Extract the [x, y] coordinate from the center of the cell holding the provided text.  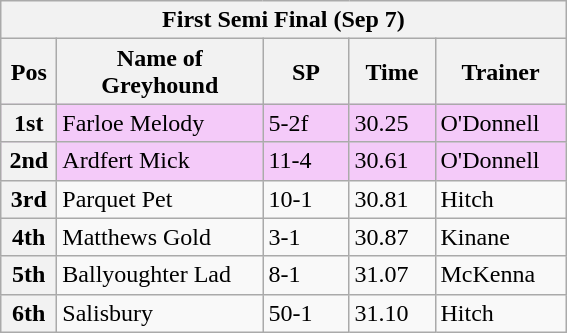
5th [29, 275]
6th [29, 313]
50-1 [306, 313]
31.10 [392, 313]
30.61 [392, 161]
10-1 [306, 199]
First Semi Final (Sep 7) [284, 20]
Ballyoughter Lad [160, 275]
30.81 [392, 199]
Trainer [500, 72]
3rd [29, 199]
Ardfert Mick [160, 161]
3-1 [306, 237]
4th [29, 237]
8-1 [306, 275]
McKenna [500, 275]
SP [306, 72]
1st [29, 123]
Parquet Pet [160, 199]
Pos [29, 72]
Salisbury [160, 313]
5-2f [306, 123]
Kinane [500, 237]
Name of Greyhound [160, 72]
31.07 [392, 275]
Farloe Melody [160, 123]
11-4 [306, 161]
30.87 [392, 237]
2nd [29, 161]
Matthews Gold [160, 237]
30.25 [392, 123]
Time [392, 72]
